Provide the (x, y) coordinate of the cell's center where the given text is located.  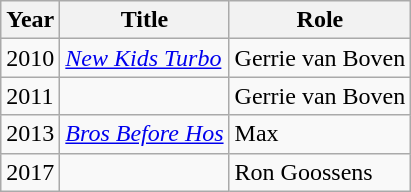
2010 (30, 58)
2011 (30, 96)
Title (144, 20)
2013 (30, 134)
Year (30, 20)
Max (320, 134)
2017 (30, 172)
Bros Before Hos (144, 134)
New Kids Turbo (144, 58)
Ron Goossens (320, 172)
Role (320, 20)
